From the cell containing the given text, extract its center point as [X, Y] coordinate. 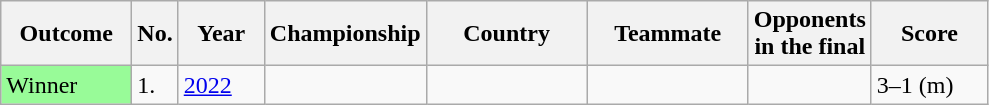
Winner [66, 85]
Country [506, 34]
2022 [221, 85]
No. [155, 34]
Year [221, 34]
3–1 (m) [929, 85]
Opponents in the final [810, 34]
1. [155, 85]
Outcome [66, 34]
Teammate [668, 34]
Championship [345, 34]
Score [929, 34]
